From the cell containing the given text, extract its center point as [X, Y] coordinate. 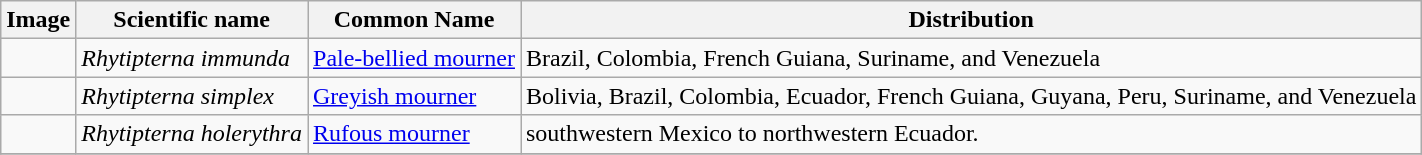
Rhytipterna holerythra [192, 134]
Common Name [414, 20]
Scientific name [192, 20]
Rhytipterna simplex [192, 96]
Greyish mourner [414, 96]
Pale-bellied mourner [414, 58]
Bolivia, Brazil, Colombia, Ecuador, French Guiana, Guyana, Peru, Suriname, and Venezuela [970, 96]
southwestern Mexico to northwestern Ecuador. [970, 134]
Brazil, Colombia, French Guiana, Suriname, and Venezuela [970, 58]
Rhytipterna immunda [192, 58]
Image [38, 20]
Distribution [970, 20]
Rufous mourner [414, 134]
